Find where the given text appears and provide that cell's center as [x, y] coordinate. 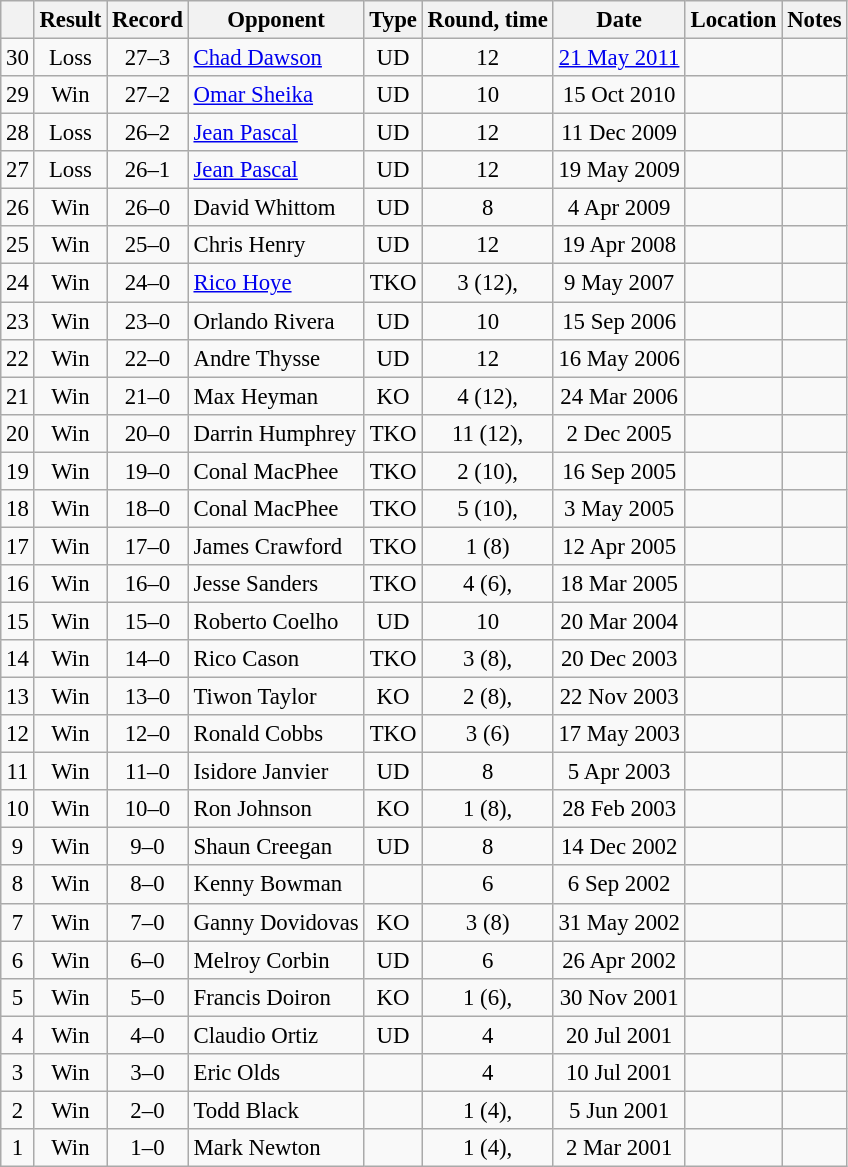
26–1 [148, 170]
21 [18, 396]
24 Mar 2006 [619, 396]
17 [18, 546]
20 Dec 2003 [619, 659]
5–0 [148, 997]
Tiwon Taylor [276, 697]
4 (12), [488, 396]
1–0 [148, 1148]
Andre Thysse [276, 358]
29 [18, 95]
6–0 [148, 960]
26–2 [148, 133]
3 (6) [488, 734]
18–0 [148, 509]
11 (12), [488, 433]
12–0 [148, 734]
28 [18, 133]
3 May 2005 [619, 509]
11 [18, 772]
Max Heyman [276, 396]
5 Apr 2003 [619, 772]
1 [18, 1148]
27 [18, 170]
4 Apr 2009 [619, 208]
Orlando Rivera [276, 321]
1 (8), [488, 809]
15 Oct 2010 [619, 95]
27–2 [148, 95]
20 Mar 2004 [619, 621]
Opponent [276, 20]
Result [70, 20]
8–0 [148, 885]
23 [18, 321]
17–0 [148, 546]
14–0 [148, 659]
24–0 [148, 283]
19 Apr 2008 [619, 245]
3 (8) [488, 922]
Todd Black [276, 1110]
Omar Sheika [276, 95]
2 Mar 2001 [619, 1148]
Melroy Corbin [276, 960]
Roberto Coelho [276, 621]
Darrin Humphrey [276, 433]
4 (6), [488, 584]
22 [18, 358]
1 (6), [488, 997]
Chris Henry [276, 245]
16 Sep 2005 [619, 471]
26 [18, 208]
11 Dec 2009 [619, 133]
2–0 [148, 1110]
Francis Doiron [276, 997]
2 [18, 1110]
25–0 [148, 245]
6 Sep 2002 [619, 885]
Ron Johnson [276, 809]
Mark Newton [276, 1148]
Round, time [488, 20]
16 [18, 584]
20 Jul 2001 [619, 1035]
Claudio Ortiz [276, 1035]
16–0 [148, 584]
2 (8), [488, 697]
7–0 [148, 922]
13–0 [148, 697]
Ganny Dovidovas [276, 922]
13 [18, 697]
28 Feb 2003 [619, 809]
Type [393, 20]
9–0 [148, 847]
10–0 [148, 809]
1 (8) [488, 546]
Rico Cason [276, 659]
26 Apr 2002 [619, 960]
James Crawford [276, 546]
21–0 [148, 396]
3 (8), [488, 659]
31 May 2002 [619, 922]
20–0 [148, 433]
Location [734, 20]
4–0 [148, 1035]
22–0 [148, 358]
15–0 [148, 621]
Ronald Cobbs [276, 734]
15 [18, 621]
24 [18, 283]
25 [18, 245]
Chad Dawson [276, 58]
30 Nov 2001 [619, 997]
21 May 2011 [619, 58]
Notes [814, 20]
14 Dec 2002 [619, 847]
9 May 2007 [619, 283]
Rico Hoye [276, 283]
19–0 [148, 471]
3 (12), [488, 283]
20 [18, 433]
12 Apr 2005 [619, 546]
10 Jul 2001 [619, 1073]
Eric Olds [276, 1073]
2 Dec 2005 [619, 433]
15 Sep 2006 [619, 321]
Kenny Bowman [276, 885]
27–3 [148, 58]
26–0 [148, 208]
19 May 2009 [619, 170]
14 [18, 659]
7 [18, 922]
16 May 2006 [619, 358]
9 [18, 847]
19 [18, 471]
3–0 [148, 1073]
2 (10), [488, 471]
30 [18, 58]
Record [148, 20]
David Whittom [276, 208]
11–0 [148, 772]
Isidore Janvier [276, 772]
18 [18, 509]
Jesse Sanders [276, 584]
17 May 2003 [619, 734]
5 (10), [488, 509]
Date [619, 20]
5 [18, 997]
5 Jun 2001 [619, 1110]
Shaun Creegan [276, 847]
22 Nov 2003 [619, 697]
18 Mar 2005 [619, 584]
23–0 [148, 321]
3 [18, 1073]
